Search for the cell housing the specified text and yield its (x, y) center coordinate. 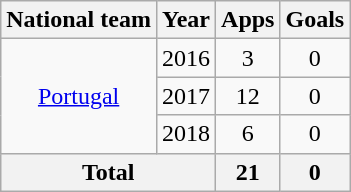
Year (186, 20)
21 (248, 172)
Portugal (79, 96)
Goals (315, 20)
Total (108, 172)
Apps (248, 20)
2018 (186, 134)
2017 (186, 96)
2016 (186, 58)
6 (248, 134)
12 (248, 96)
3 (248, 58)
National team (79, 20)
